Return [X, Y] of the center of cell containing provided text 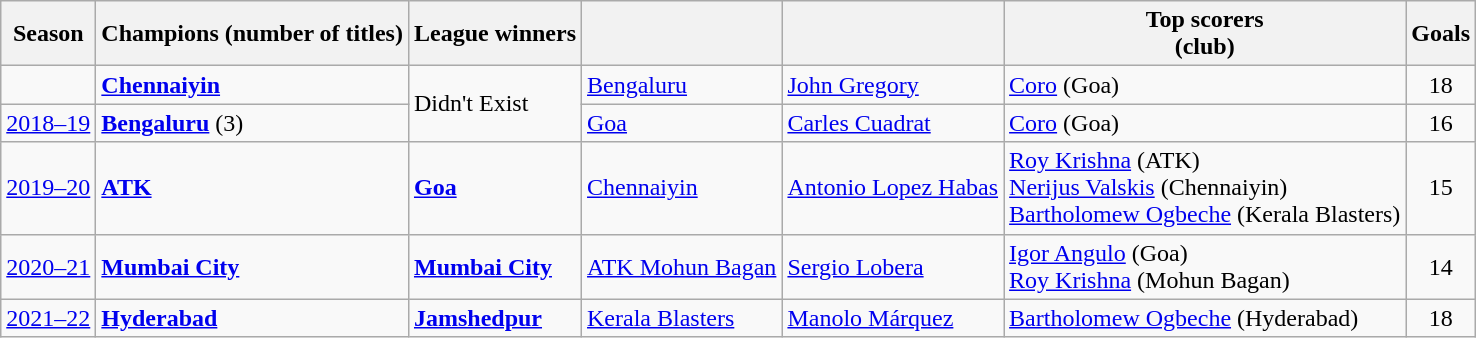
Manolo Márquez [893, 318]
Champions (number of titles) [252, 34]
Sergio Lobera [893, 266]
Season [48, 34]
15 [1441, 188]
Antonio Lopez Habas [893, 188]
2018–19 [48, 123]
14 [1441, 266]
Igor Angulo (Goa) Roy Krishna (Mohun Bagan) [1205, 266]
Bengaluru (3) [252, 123]
2020–21 [48, 266]
Carles Cuadrat [893, 123]
16 [1441, 123]
2019–20 [48, 188]
Bartholomew Ogbeche (Hyderabad) [1205, 318]
Top scorers(club) [1205, 34]
Didn't Exist [494, 104]
ATK [252, 188]
John Gregory [893, 85]
Bengaluru [682, 85]
Roy Krishna (ATK) Nerijus Valskis (Chennaiyin) Bartholomew Ogbeche (Kerala Blasters) [1205, 188]
Kerala Blasters [682, 318]
Hyderabad [252, 318]
League winners [494, 34]
ATK Mohun Bagan [682, 266]
Jamshedpur [494, 318]
Goals [1441, 34]
2021–22 [48, 318]
